Capture the cell that displays the provided text and extract its [X, Y] central coordinate. 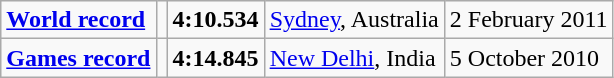
World record [78, 20]
Sydney, Australia [354, 20]
5 October 2010 [528, 58]
2 February 2011 [528, 20]
New Delhi, India [354, 58]
4:10.534 [216, 20]
4:14.845 [216, 58]
Games record [78, 58]
